Pinpoint the cell where the given text exists, returning its (X, Y) midpoint coordinate. 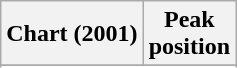
Peakposition (189, 34)
Chart (2001) (72, 34)
